Find where the given text appears and provide that cell's center as [X, Y] coordinate. 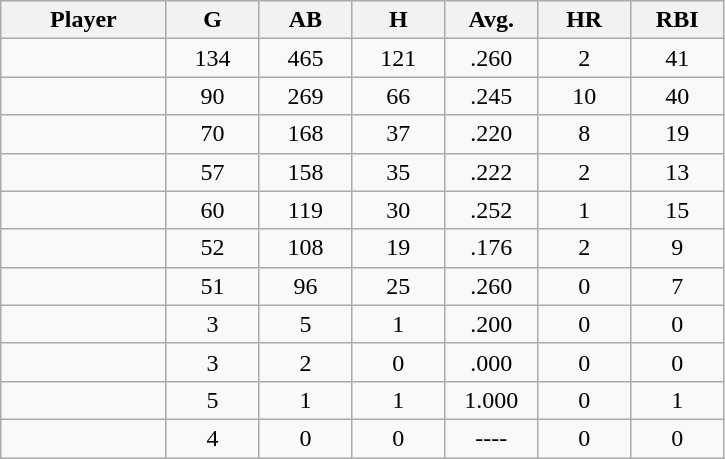
8 [584, 134]
HR [584, 20]
.222 [492, 172]
13 [678, 172]
51 [212, 286]
.200 [492, 324]
---- [492, 438]
Player [84, 20]
96 [306, 286]
465 [306, 58]
H [398, 20]
158 [306, 172]
134 [212, 58]
121 [398, 58]
9 [678, 248]
.252 [492, 210]
4 [212, 438]
RBI [678, 20]
57 [212, 172]
90 [212, 96]
41 [678, 58]
35 [398, 172]
70 [212, 134]
10 [584, 96]
66 [398, 96]
37 [398, 134]
.176 [492, 248]
1.000 [492, 400]
G [212, 20]
269 [306, 96]
.245 [492, 96]
Avg. [492, 20]
40 [678, 96]
168 [306, 134]
108 [306, 248]
30 [398, 210]
AB [306, 20]
.000 [492, 362]
7 [678, 286]
119 [306, 210]
60 [212, 210]
52 [212, 248]
.220 [492, 134]
15 [678, 210]
25 [398, 286]
